Capture the cell that displays the provided text and extract its [X, Y] central coordinate. 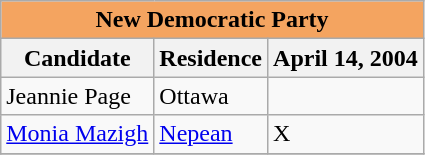
X [346, 134]
New Democratic Party [212, 20]
Nepean [211, 134]
Jeannie Page [78, 96]
Monia Mazigh [78, 134]
Candidate [78, 58]
Residence [211, 58]
April 14, 2004 [346, 58]
Ottawa [211, 96]
